Identify which cell holds the provided text, then report its [x, y] central coordinate. 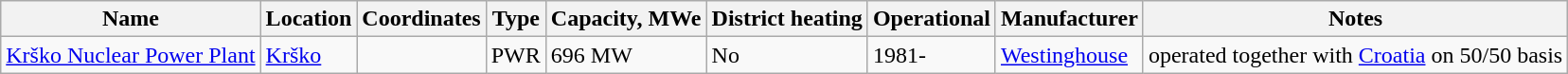
PWR [515, 55]
District heating [787, 19]
Westinghouse [1069, 55]
Location [309, 19]
Name [131, 19]
Manufacturer [1069, 19]
696 MW [626, 55]
Type [515, 19]
Coordinates [421, 19]
Notes [1355, 19]
Krško [309, 55]
operated together with Croatia on 50/50 basis [1355, 55]
Capacity, MWe [626, 19]
1981- [932, 55]
Krško Nuclear Power Plant [131, 55]
Operational [932, 19]
No [787, 55]
